Search for the cell housing the specified text and yield its [x, y] center coordinate. 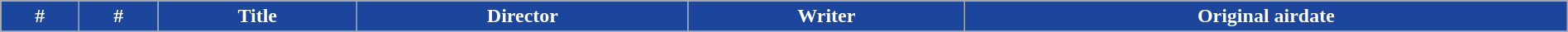
Title [258, 16]
Writer [826, 16]
Director [523, 16]
Original airdate [1265, 16]
